Detect which cell encompasses the target text, then output its (X, Y) center coordinate. 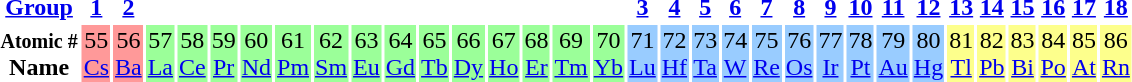
78Pt (860, 54)
79Au (893, 54)
57La (160, 54)
65Tb (435, 54)
59Pr (224, 54)
70Yb (608, 54)
71Lu (643, 54)
67Ho (504, 54)
64Gd (400, 54)
82Pb (992, 54)
55Cs (96, 54)
77Ir (830, 54)
58Ce (193, 54)
56Ba (129, 54)
61Pm (294, 54)
60Nd (256, 54)
76Os (799, 54)
86Rn (1116, 54)
62Sm (332, 54)
73Ta (706, 54)
74W (736, 54)
84Po (1053, 54)
75Re (767, 54)
80Hg (928, 54)
63Eu (367, 54)
81Tl (962, 54)
85At (1084, 54)
68Er (536, 54)
69Tm (571, 54)
66Dy (468, 54)
72Hf (674, 54)
83Bi (1022, 54)
